Determine the (X, Y) coordinate at the center of the cell enclosing the given text.  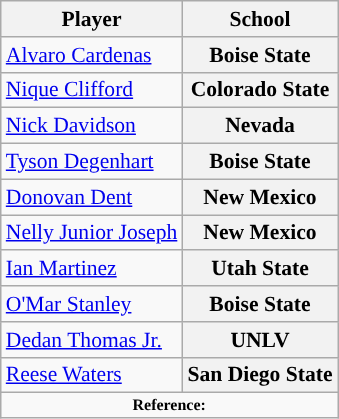
Ian Martinez (92, 269)
Dedan Thomas Jr. (92, 340)
Utah State (260, 269)
Nick Davidson (92, 126)
O'Mar Stanley (92, 304)
School (260, 19)
Colorado State (260, 90)
Reference: (170, 405)
Alvaro Cardenas (92, 55)
Nevada (260, 126)
UNLV (260, 340)
Nelly Junior Joseph (92, 233)
San Diego State (260, 375)
Donovan Dent (92, 197)
Tyson Degenhart (92, 162)
Player (92, 19)
Reese Waters (92, 375)
Nique Clifford (92, 90)
